Provide the [X, Y] coordinate of the cell's center where the given text is located.  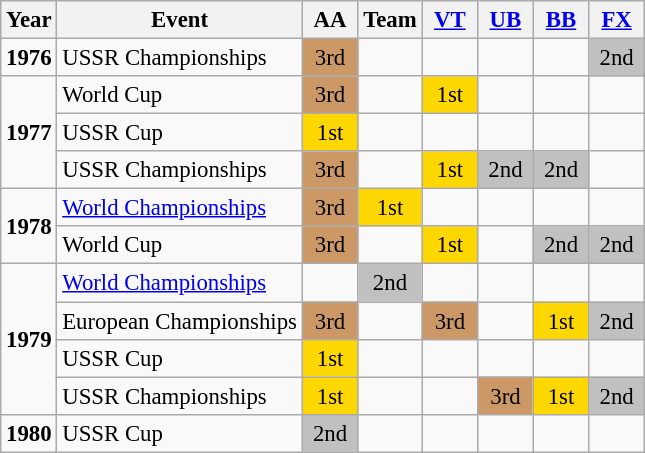
FX [617, 20]
VT [450, 20]
1977 [29, 132]
European Championships [180, 321]
Year [29, 20]
1980 [29, 433]
Event [180, 20]
BB [561, 20]
UB [506, 20]
AA [330, 20]
1976 [29, 58]
Team [390, 20]
1978 [29, 226]
1979 [29, 339]
